Locate the cell with the specified text and output its (X, Y) center coordinate. 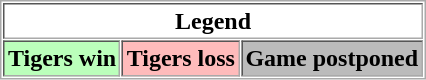
Tigers win (62, 58)
Legend (212, 21)
Tigers loss (180, 58)
Game postponed (332, 58)
